Capture the cell that displays the provided text and extract its [X, Y] central coordinate. 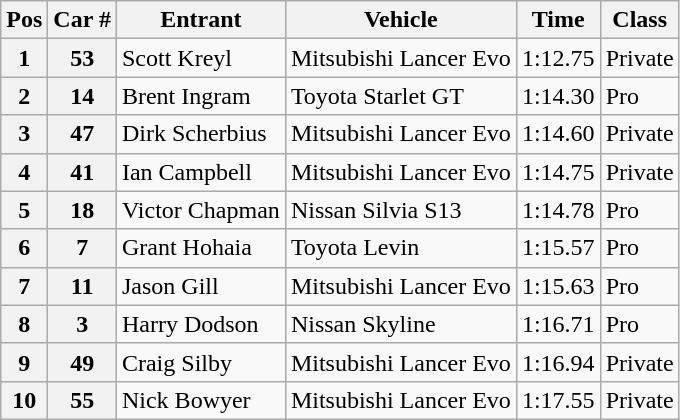
Vehicle [400, 20]
4 [24, 172]
Brent Ingram [200, 96]
47 [82, 134]
Scott Kreyl [200, 58]
1:16.94 [558, 362]
Victor Chapman [200, 210]
1 [24, 58]
Harry Dodson [200, 324]
Craig Silby [200, 362]
Jason Gill [200, 286]
Toyota Starlet GT [400, 96]
Car # [82, 20]
1:14.60 [558, 134]
Ian Campbell [200, 172]
Dirk Scherbius [200, 134]
18 [82, 210]
41 [82, 172]
10 [24, 400]
1:12.75 [558, 58]
6 [24, 248]
Nissan Skyline [400, 324]
1:15.57 [558, 248]
1:17.55 [558, 400]
2 [24, 96]
1:15.63 [558, 286]
1:16.71 [558, 324]
Nick Bowyer [200, 400]
Entrant [200, 20]
Pos [24, 20]
8 [24, 324]
Nissan Silvia S13 [400, 210]
1:14.78 [558, 210]
53 [82, 58]
9 [24, 362]
Class [640, 20]
11 [82, 286]
Grant Hohaia [200, 248]
14 [82, 96]
Time [558, 20]
1:14.75 [558, 172]
1:14.30 [558, 96]
49 [82, 362]
Toyota Levin [400, 248]
55 [82, 400]
5 [24, 210]
